From the cell containing the given text, extract its center point as (x, y) coordinate. 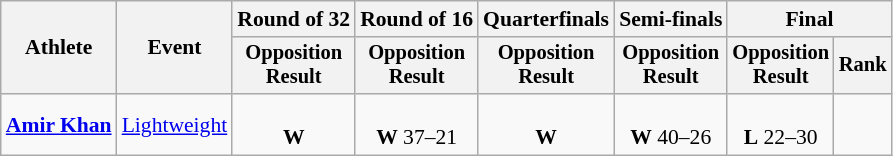
Round of 32 (294, 19)
Final (809, 19)
W 37–21 (416, 124)
Lightweight (175, 124)
L 22–30 (780, 124)
Rank (863, 66)
Quarterfinals (546, 19)
Semi-finals (670, 19)
Round of 16 (416, 19)
W 40–26 (670, 124)
Amir Khan (59, 124)
Event (175, 48)
Athlete (59, 48)
